Search for the cell housing the specified text and yield its (X, Y) center coordinate. 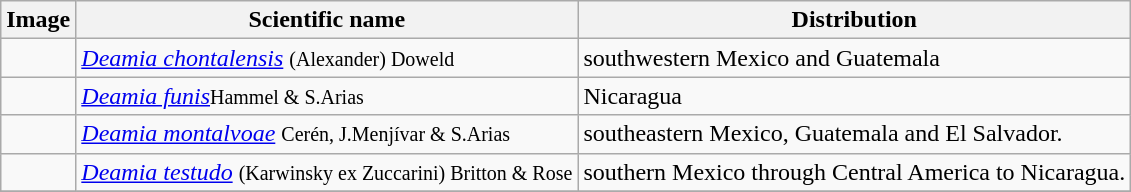
Scientific name (327, 20)
southwestern Mexico and Guatemala (854, 58)
Image (38, 20)
southeastern Mexico, Guatemala and El Salvador. (854, 134)
Deamia chontalensis (Alexander) Doweld (327, 58)
Deamia testudo (Karwinsky ex Zuccarini) Britton & Rose (327, 172)
southern Mexico through Central America to Nicaragua. (854, 172)
Distribution (854, 20)
Deamia funisHammel & S.Arias (327, 96)
Nicaragua (854, 96)
Deamia montalvoae Cerén, J.Menjívar & S.Arias (327, 134)
